Search for the cell housing the specified text and yield its [X, Y] center coordinate. 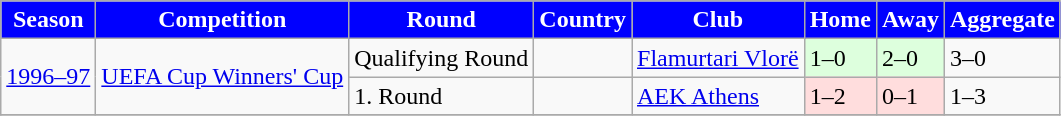
0–1 [910, 96]
2–0 [910, 58]
1996–97 [48, 77]
Aggregate [1002, 20]
Season [48, 20]
1–0 [840, 58]
Round [442, 20]
1. Round [442, 96]
AEK Athens [718, 96]
Away [910, 20]
UEFA Cup Winners' Cup [222, 77]
Competition [222, 20]
3–0 [1002, 58]
Country [583, 20]
Flamurtari Vlorë [718, 58]
Qualifying Round [442, 58]
Club [718, 20]
1–2 [840, 96]
Home [840, 20]
1–3 [1002, 96]
